Detect which cell encompasses the target text, then output its [X, Y] center coordinate. 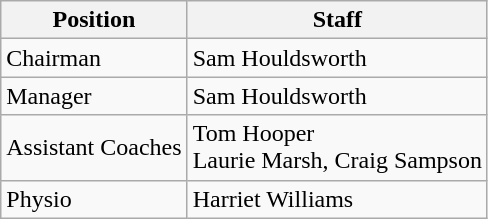
Physio [94, 199]
Harriet Williams [337, 199]
Staff [337, 20]
Position [94, 20]
Tom HooperLaurie Marsh, Craig Sampson [337, 148]
Manager [94, 96]
Chairman [94, 58]
Assistant Coaches [94, 148]
